Extract the (x, y) coordinate from the center of the cell holding the provided text.  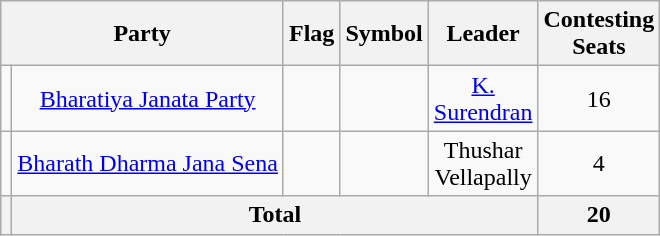
Total (275, 215)
K. Surendran (483, 98)
Bharatiya Janata Party (148, 98)
Leader (483, 34)
Bharath Dharma Jana Sena (148, 164)
Party (142, 34)
Symbol (384, 34)
Flag (311, 34)
Thushar Vellapally (483, 164)
20 (599, 215)
4 (599, 164)
Contesting Seats (599, 34)
16 (599, 98)
